Pinpoint the cell where the given text exists, returning its (x, y) midpoint coordinate. 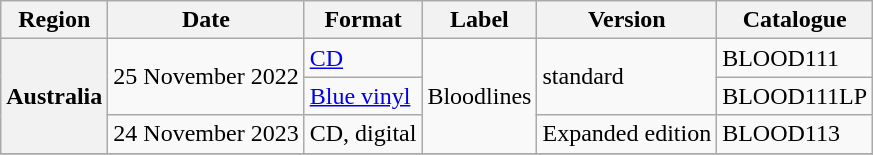
Region (54, 20)
Label (480, 20)
Version (627, 20)
BLOOD111LP (795, 96)
BLOOD113 (795, 134)
CD (363, 58)
BLOOD111 (795, 58)
Format (363, 20)
CD, digital (363, 134)
Catalogue (795, 20)
Expanded edition (627, 134)
Bloodlines (480, 96)
24 November 2023 (206, 134)
standard (627, 77)
Blue vinyl (363, 96)
25 November 2022 (206, 77)
Date (206, 20)
Australia (54, 96)
